Extract the (X, Y) coordinate from the center of the cell holding the provided text.  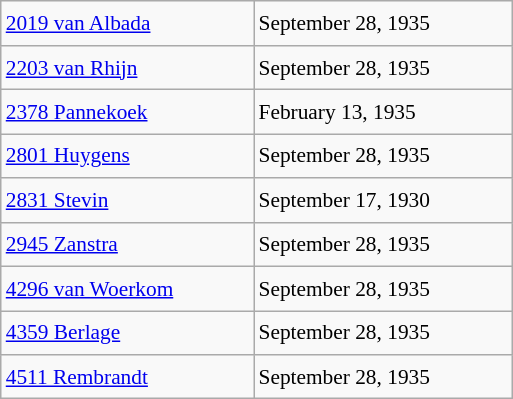
4296 van Woerkom (128, 288)
2019 van Albada (128, 23)
2378 Pannekoek (128, 112)
4511 Rembrandt (128, 377)
September 17, 1930 (383, 200)
2831 Stevin (128, 200)
2945 Zanstra (128, 244)
4359 Berlage (128, 333)
February 13, 1935 (383, 112)
2203 van Rhijn (128, 67)
2801 Huygens (128, 156)
